Output the (x, y) coordinate of the center of the cell containing the given text.  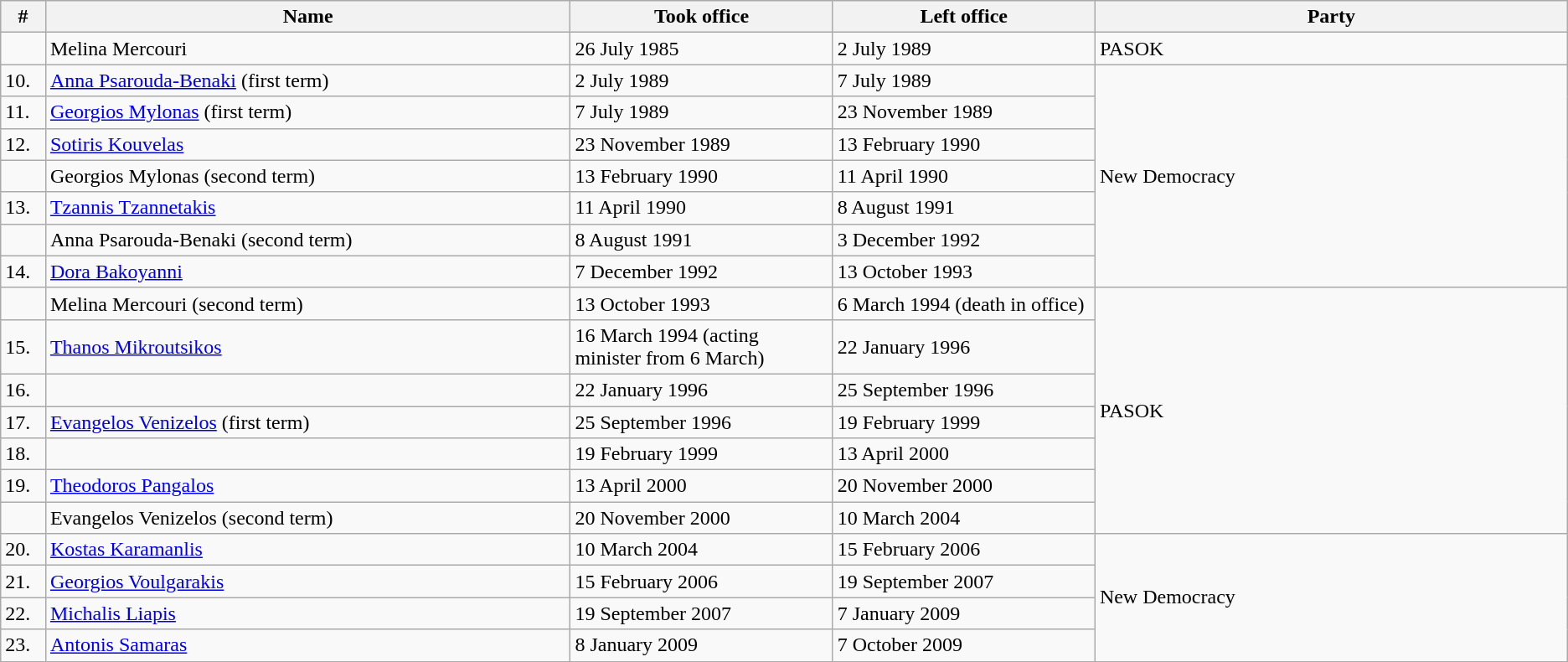
Georgios Mylonas (second term) (307, 176)
21. (23, 582)
14. (23, 272)
Evangelos Venizelos (second term) (307, 518)
23. (23, 645)
16. (23, 390)
Melina Mercouri (307, 49)
12. (23, 144)
13. (23, 208)
Party (1331, 17)
Melina Mercouri (second term) (307, 303)
20. (23, 550)
Left office (963, 17)
Dora Bakoyanni (307, 272)
6 March 1994 (death in office) (963, 303)
16 March 1994 (acting minister from 6 March) (702, 347)
15. (23, 347)
# (23, 17)
10. (23, 80)
Sotiris Kouvelas (307, 144)
11. (23, 112)
Georgios Mylonas (first term) (307, 112)
Theodoros Pangalos (307, 486)
7 December 1992 (702, 272)
Tzannis Tzannetakis (307, 208)
26 July 1985 (702, 49)
7 January 2009 (963, 613)
Anna Psarouda-Benaki (second term) (307, 240)
19. (23, 486)
Evangelos Venizelos (first term) (307, 422)
Kostas Karamanlis (307, 550)
7 October 2009 (963, 645)
Thanos Mikroutsikos (307, 347)
18. (23, 454)
22. (23, 613)
Name (307, 17)
Antonis Samaras (307, 645)
Anna Psarouda-Benaki (first term) (307, 80)
Georgios Voulgarakis (307, 582)
Took office (702, 17)
8 January 2009 (702, 645)
3 December 1992 (963, 240)
Michalis Liapis (307, 613)
17. (23, 422)
